Return (x, y) of the center of cell containing provided text 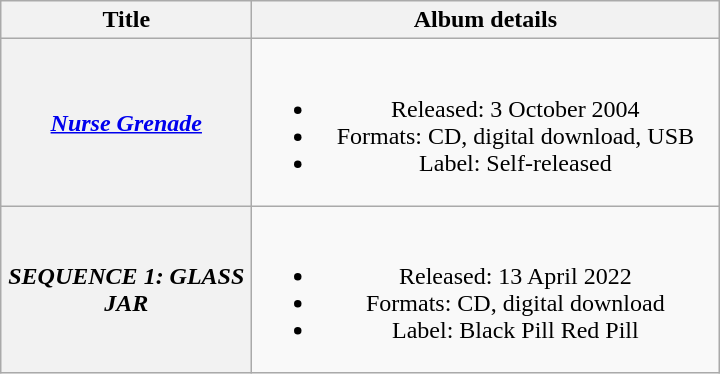
Released: 13 April 2022Formats: CD, digital downloadLabel: Black Pill Red Pill (486, 290)
Released: 3 October 2004Formats: CD, digital download, USBLabel: Self-released (486, 122)
Title (126, 20)
SEQUENCE 1: GLASS JAR (126, 290)
Nurse Grenade (126, 122)
Album details (486, 20)
